Detect which cell encompasses the target text, then output its (X, Y) center coordinate. 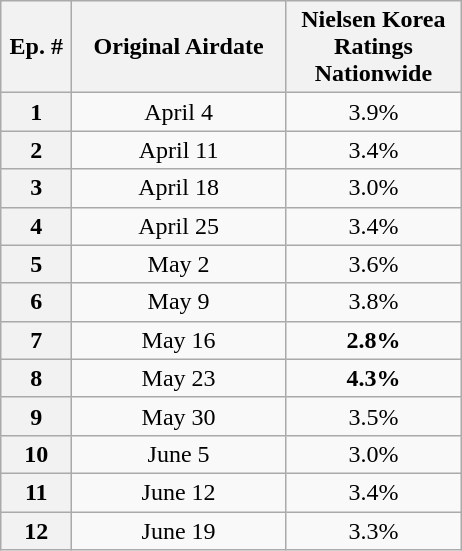
1 (36, 112)
June 19 (179, 531)
11 (36, 492)
May 30 (179, 416)
May 23 (179, 378)
Nielsen Korea Ratings Nationwide (373, 47)
2.8% (373, 340)
Ep. # (36, 47)
10 (36, 454)
May 16 (179, 340)
April 25 (179, 226)
June 12 (179, 492)
4 (36, 226)
6 (36, 302)
12 (36, 531)
May 9 (179, 302)
3.5% (373, 416)
3.3% (373, 531)
8 (36, 378)
5 (36, 264)
3.8% (373, 302)
June 5 (179, 454)
April 18 (179, 188)
April 4 (179, 112)
3.9% (373, 112)
4.3% (373, 378)
2 (36, 150)
9 (36, 416)
April 11 (179, 150)
May 2 (179, 264)
Original Airdate (179, 47)
3 (36, 188)
7 (36, 340)
3.6% (373, 264)
